Provide the [x, y] coordinate of the cell's center where the given text is located.  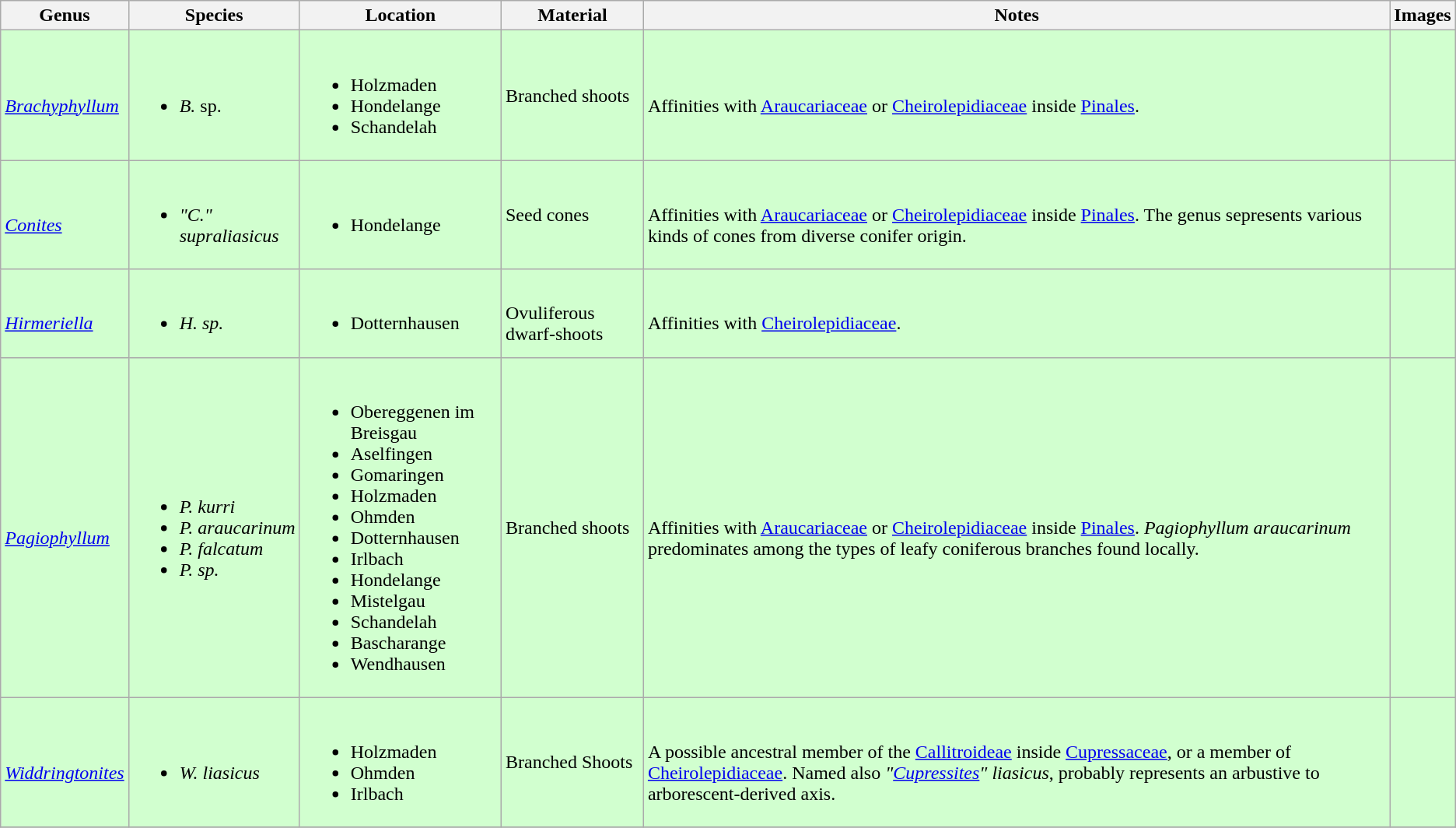
Branched Shoots [572, 763]
B. sp. [214, 95]
Notes [1016, 16]
Species [214, 16]
Material [572, 16]
Affinities with Cheirolepidiaceae. [1016, 313]
HolzmadenHondelangeSchandelah [400, 95]
Hirmeriella [65, 313]
Hondelange [400, 215]
Obereggenen im BreisgauAselfingenGomaringenHolzmadenOhmdenDotternhausenIrlbachHondelangeMistelgauSchandelahBascharangeWendhausen [400, 528]
Genus [65, 16]
"C." supraliasicus [214, 215]
Brachyphyllum [65, 95]
Conites [65, 215]
HolzmadenOhmdenIrlbach [400, 763]
Affinities with Araucariaceae or Cheirolepidiaceae inside Pinales. The genus sepresents various kinds of cones from diverse conifer origin. [1016, 215]
Location [400, 16]
Images [1423, 16]
Affinities with Araucariaceae or Cheirolepidiaceae inside Pinales. [1016, 95]
Ovuliferous dwarf-shoots [572, 313]
W. liasicus [214, 763]
Seed cones [572, 215]
Dotternhausen [400, 313]
Widdringtonites [65, 763]
H. sp. [214, 313]
P. kurriP. araucarinumP. falcatumP. sp. [214, 528]
Pagiophyllum [65, 528]
